Return [X, Y] of the center of cell containing provided text 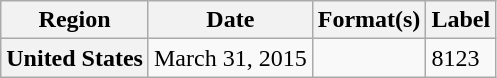
8123 [461, 58]
March 31, 2015 [230, 58]
United States [75, 58]
Date [230, 20]
Label [461, 20]
Format(s) [369, 20]
Region [75, 20]
